Provide the (X, Y) coordinate of the cell's center where the given text is located.  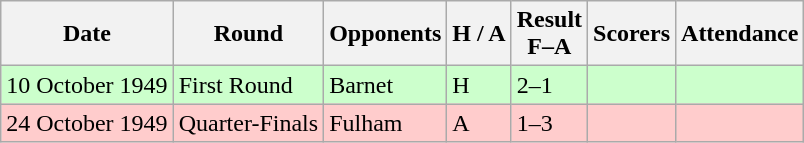
10 October 1949 (87, 85)
ResultF–A (549, 34)
Fulham (386, 123)
Barnet (386, 85)
2–1 (549, 85)
Date (87, 34)
1–3 (549, 123)
Quarter-Finals (248, 123)
24 October 1949 (87, 123)
A (479, 123)
Opponents (386, 34)
Attendance (740, 34)
First Round (248, 85)
Scorers (632, 34)
Round (248, 34)
H / A (479, 34)
H (479, 85)
